Detect which cell encompasses the target text, then output its (X, Y) center coordinate. 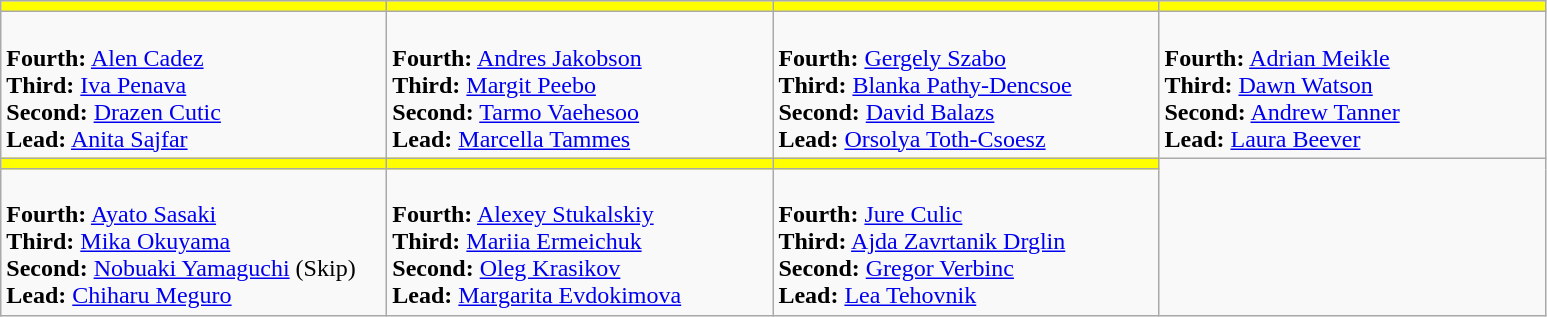
Fourth: Alexey Stukalskiy Third: Mariia Ermeichuk Second: Oleg Krasikov Lead: Margarita Evdokimova (580, 242)
Fourth: Alen Cadez Third: Iva Penava Second: Drazen Cutic Lead: Anita Sajfar (194, 85)
Fourth: Gergely Szabo Third: Blanka Pathy-Dencsoe Second: David Balazs Lead: Orsolya Toth-Csoesz (966, 85)
Fourth: Jure Culic Third: Ajda Zavrtanik Drglin Second: Gregor Verbinc Lead: Lea Tehovnik (966, 242)
Fourth: Andres Jakobson Third: Margit Peebo Second: Tarmo Vaehesoo Lead: Marcella Tammes (580, 85)
Fourth: Adrian Meikle Third: Dawn Watson Second: Andrew Tanner Lead: Laura Beever (1352, 85)
Fourth: Ayato Sasaki Third: Mika Okuyama Second: Nobuaki Yamaguchi (Skip) Lead: Chiharu Meguro (194, 242)
